Scan for the cell matching the given text and deliver its [X, Y] coordinate at center. 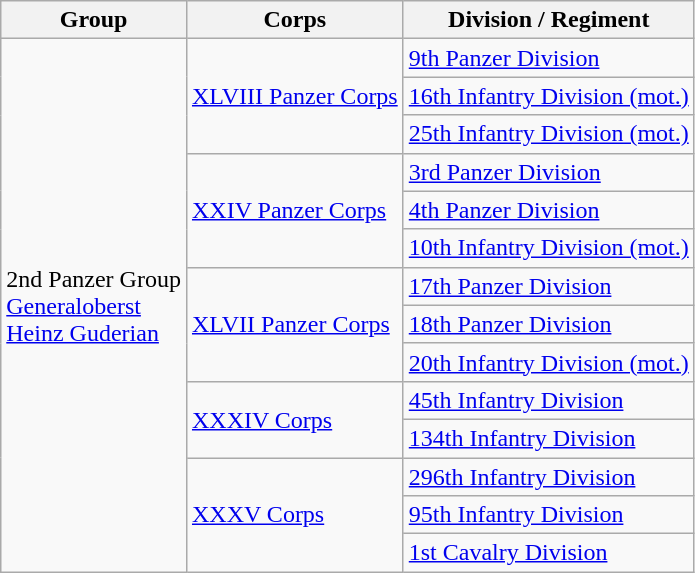
XLVII Panzer Corps [294, 324]
18th Panzer Division [548, 324]
17th Panzer Division [548, 286]
Division / Regiment [548, 20]
25th Infantry Division (mot.) [548, 134]
16th Infantry Division (mot.) [548, 96]
3rd Panzer Division [548, 172]
20th Infantry Division (mot.) [548, 362]
XXXIV Corps [294, 419]
10th Infantry Division (mot.) [548, 248]
9th Panzer Division [548, 58]
4th Panzer Division [548, 210]
Corps [294, 20]
Group [94, 20]
1st Cavalry Division [548, 553]
45th Infantry Division [548, 400]
95th Infantry Division [548, 515]
XLVIII Panzer Corps [294, 96]
2nd Panzer GroupGeneraloberstHeinz Guderian [94, 306]
296th Infantry Division [548, 477]
XXXV Corps [294, 515]
134th Infantry Division [548, 438]
XXIV Panzer Corps [294, 210]
